Capture the cell that displays the provided text and extract its (X, Y) central coordinate. 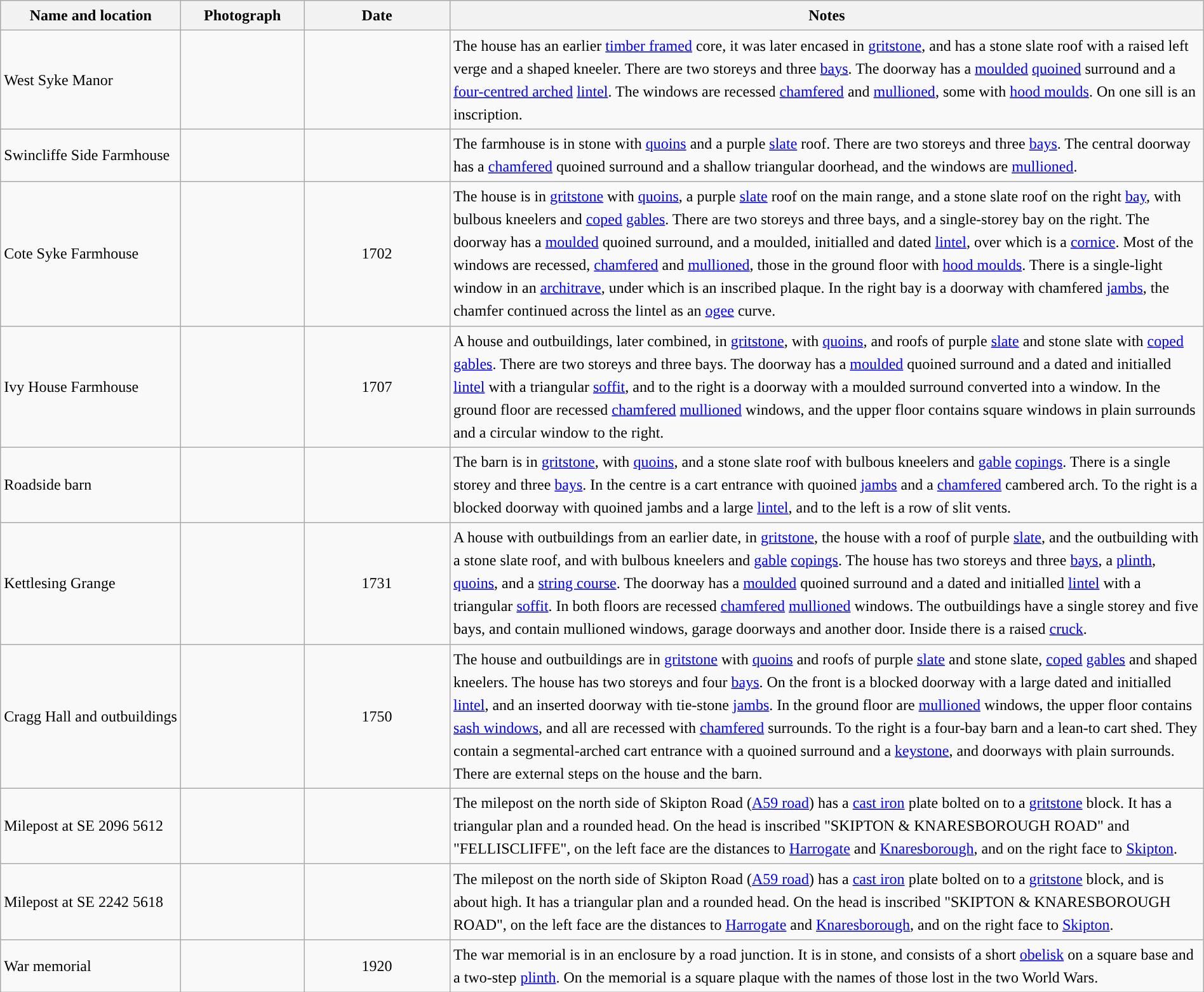
1731 (377, 583)
1702 (377, 254)
Cote Syke Farmhouse (91, 254)
Swincliffe Side Farmhouse (91, 155)
Kettlesing Grange (91, 583)
1920 (377, 965)
Photograph (243, 15)
Roadside barn (91, 485)
Milepost at SE 2096 5612 (91, 826)
Milepost at SE 2242 5618 (91, 902)
Date (377, 15)
1750 (377, 716)
West Syke Manor (91, 80)
Ivy House Farmhouse (91, 386)
War memorial (91, 965)
Cragg Hall and outbuildings (91, 716)
Notes (827, 15)
1707 (377, 386)
Name and location (91, 15)
